Return the (x, y) coordinate for the center point of the cell that contains the specified text.  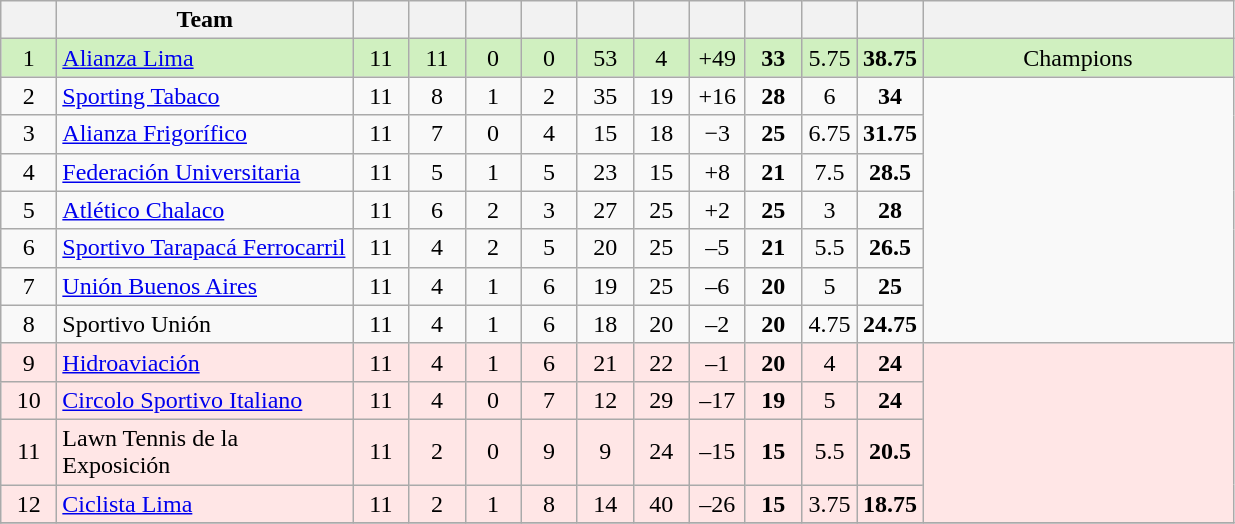
7.5 (829, 172)
+2 (717, 210)
+8 (717, 172)
–17 (717, 400)
5.75 (829, 58)
Sportivo Tarapacá Ferrocarril (205, 248)
23 (605, 172)
6.75 (829, 134)
53 (605, 58)
Champions (1078, 58)
–5 (717, 248)
22 (661, 362)
35 (605, 96)
Ciclista Lima (205, 503)
20.5 (890, 452)
3.75 (829, 503)
10 (29, 400)
Hidroaviación (205, 362)
18.75 (890, 503)
Atlético Chalaco (205, 210)
Circolo Sportivo Italiano (205, 400)
29 (661, 400)
Sporting Tabaco (205, 96)
24.75 (890, 324)
4.75 (829, 324)
Sportivo Unión (205, 324)
−3 (717, 134)
Alianza Lima (205, 58)
26.5 (890, 248)
27 (605, 210)
+49 (717, 58)
40 (661, 503)
28.5 (890, 172)
–6 (717, 286)
–1 (717, 362)
Unión Buenos Aires (205, 286)
Alianza Frigorífico (205, 134)
+16 (717, 96)
–15 (717, 452)
34 (890, 96)
Lawn Tennis de la Exposición (205, 452)
33 (773, 58)
Team (205, 20)
14 (605, 503)
31.75 (890, 134)
38.75 (890, 58)
Federación Universitaria (205, 172)
–2 (717, 324)
–26 (717, 503)
